Scan for the cell matching the given text and deliver its (x, y) coordinate at center. 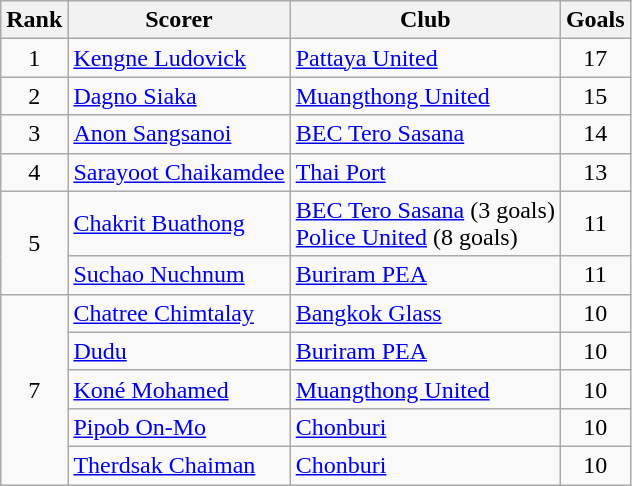
Bangkok Glass (425, 313)
Koné Mohamed (179, 389)
13 (595, 172)
Kengne Ludovick (179, 58)
Dudu (179, 351)
14 (595, 134)
Chakrit Buathong (179, 224)
7 (34, 389)
Chatree Chimtalay (179, 313)
5 (34, 242)
Pattaya United (425, 58)
17 (595, 58)
Rank (34, 20)
Dagno Siaka (179, 96)
3 (34, 134)
4 (34, 172)
Sarayoot Chaikamdee (179, 172)
1 (34, 58)
Suchao Nuchnum (179, 275)
BEC Tero Sasana (425, 134)
BEC Tero Sasana (3 goals)Police United (8 goals) (425, 224)
Thai Port (425, 172)
15 (595, 96)
Goals (595, 20)
Therdsak Chaiman (179, 465)
Anon Sangsanoi (179, 134)
Pipob On-Mo (179, 427)
Scorer (179, 20)
2 (34, 96)
Club (425, 20)
